Locate the cell with the specified text and output its [x, y] center coordinate. 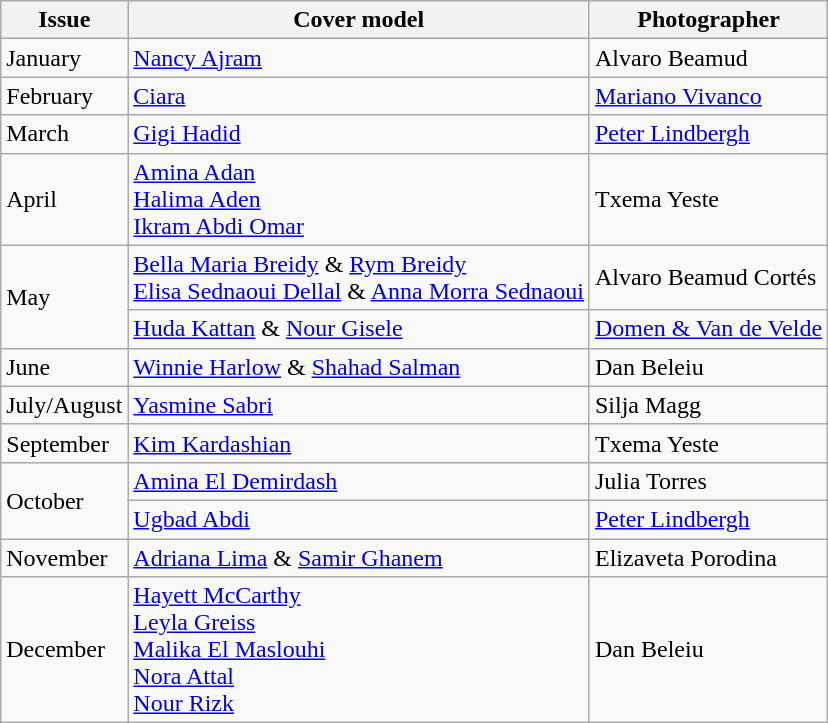
March [64, 134]
October [64, 500]
Photographer [708, 20]
Issue [64, 20]
February [64, 96]
Kim Kardashian [359, 443]
November [64, 557]
Nancy Ajram [359, 58]
Julia Torres [708, 481]
Amina AdanHalima AdenIkram Abdi Omar [359, 199]
September [64, 443]
Alvaro Beamud Cortés [708, 278]
Cover model [359, 20]
Huda Kattan & Nour Gisele [359, 329]
Ugbad Abdi [359, 519]
Alvaro Beamud [708, 58]
December [64, 650]
Elizaveta Porodina [708, 557]
January [64, 58]
Amina El Demirdash [359, 481]
Yasmine Sabri [359, 405]
Domen & Van de Velde [708, 329]
Ciara [359, 96]
Winnie Harlow & Shahad Salman [359, 367]
Hayett McCarthyLeyla GreissMalika El MaslouhiNora AttalNour Rizk [359, 650]
Mariano Vivanco [708, 96]
April [64, 199]
Silja Magg [708, 405]
Adriana Lima & Samir Ghanem [359, 557]
Gigi Hadid [359, 134]
June [64, 367]
May [64, 296]
Bella Maria Breidy & Rym BreidyElisa Sednaoui Dellal & Anna Morra Sednaoui [359, 278]
July/August [64, 405]
